Return (X, Y) of the center of cell containing provided text 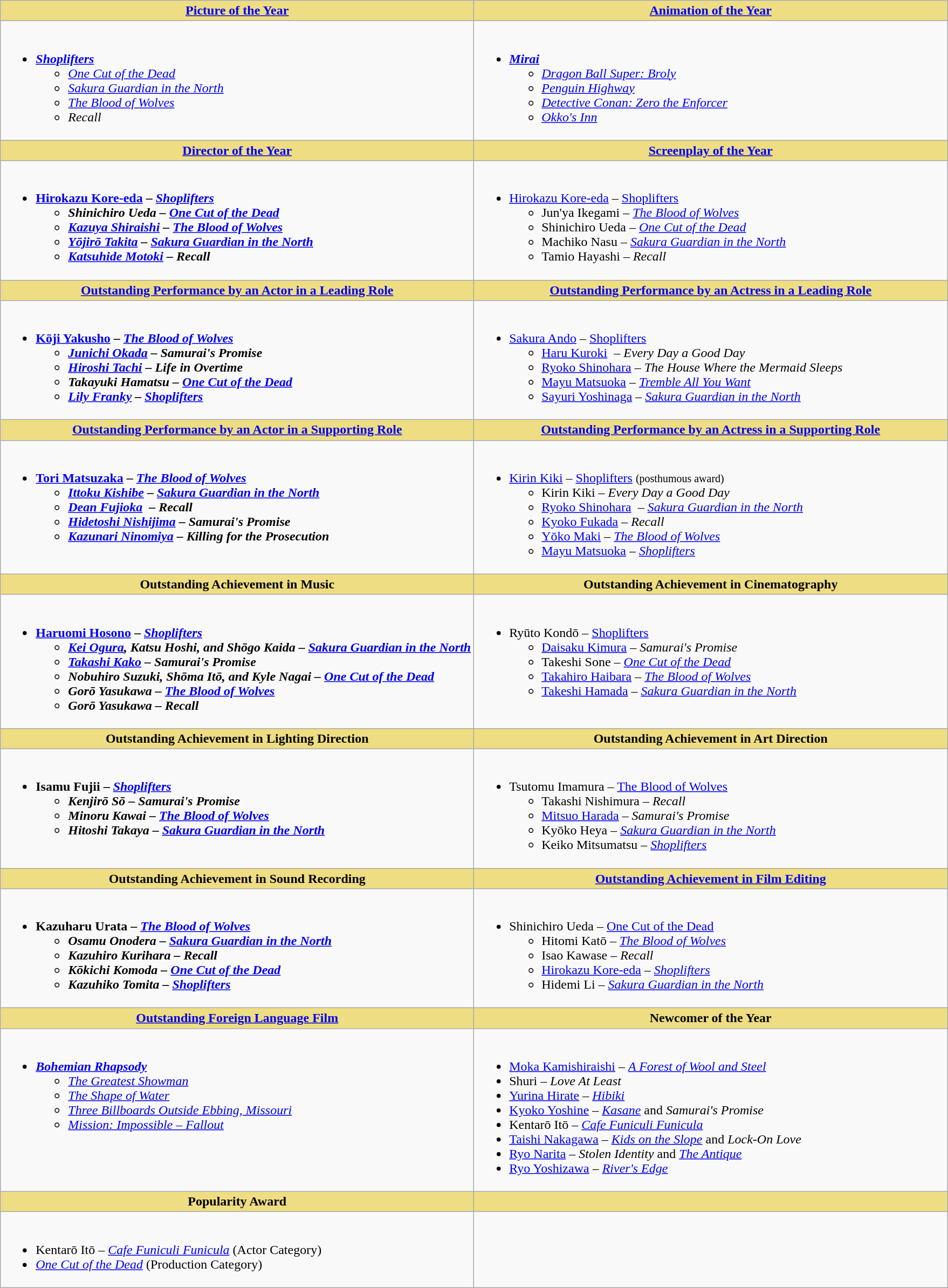
Outstanding Performance by an Actress in a Leading Role (711, 290)
Outstanding Performance by an Actor in a Supporting Role (237, 430)
Picture of the Year (237, 11)
Outstanding Achievement in Art Direction (711, 738)
Animation of the Year (711, 11)
Bohemian RhapsodyThe Greatest ShowmanThe Shape of WaterThree Billboards Outside Ebbing, MissouriMission: Impossible – Fallout (237, 1110)
Outstanding Performance by an Actor in a Leading Role (237, 290)
Director of the Year (237, 150)
Popularity Award (237, 1202)
Outstanding Achievement in Lighting Direction (237, 738)
Outstanding Achievement in Cinematography (711, 584)
ShopliftersOne Cut of the DeadSakura Guardian in the NorthThe Blood of WolvesRecall (237, 81)
Newcomer of the Year (711, 1018)
Isamu Fujii – ShopliftersKenjirō Sō – Samurai's PromiseMinoru Kawai – The Blood of WolvesHitoshi Takaya – Sakura Guardian in the North (237, 808)
Outstanding Foreign Language Film (237, 1018)
Outstanding Performance by an Actress in a Supporting Role (711, 430)
Outstanding Achievement in Music (237, 584)
Outstanding Achievement in Film Editing (711, 879)
Outstanding Achievement in Sound Recording (237, 879)
Kentarō Itō – Cafe Funiculi Funicula (Actor Category)One Cut of the Dead (Production Category) (237, 1250)
MiraiDragon Ball Super: BrolyPenguin HighwayDetective Conan: Zero the EnforcerOkko's Inn (711, 81)
Screenplay of the Year (711, 150)
